Scan for the cell matching the given text and deliver its (X, Y) coordinate at center. 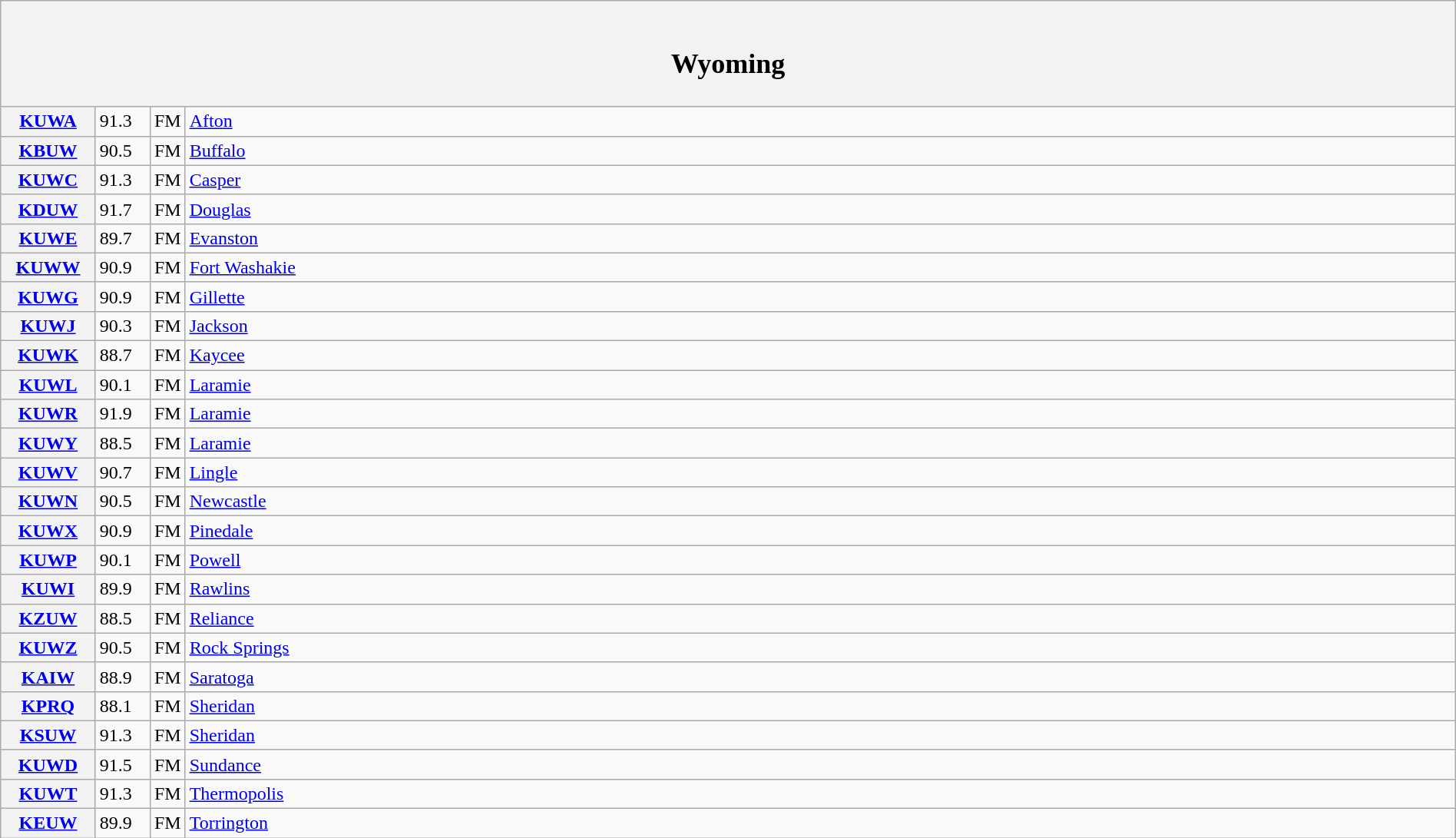
Buffalo (820, 151)
KUWI (48, 589)
KUWK (48, 356)
89.7 (123, 238)
KUWP (48, 560)
88.9 (123, 677)
Thermopolis (820, 793)
Wyoming (728, 54)
Sundance (820, 764)
KUWD (48, 764)
Evanston (820, 238)
88.1 (123, 706)
88.7 (123, 356)
KUWX (48, 531)
Newcastle (820, 502)
Casper (820, 180)
KUWJ (48, 326)
KAIW (48, 677)
KSUW (48, 735)
91.9 (123, 414)
KEUW (48, 823)
91.5 (123, 764)
KUWW (48, 267)
91.7 (123, 209)
KZUW (48, 618)
KUWL (48, 385)
KUWV (48, 472)
Gillette (820, 296)
KUWC (48, 180)
90.7 (123, 472)
KUWA (48, 121)
Rock Springs (820, 648)
Powell (820, 560)
Saratoga (820, 677)
Jackson (820, 326)
Fort Washakie (820, 267)
KUWY (48, 443)
Kaycee (820, 356)
Douglas (820, 209)
Pinedale (820, 531)
90.3 (123, 326)
KUWR (48, 414)
KUWT (48, 793)
Afton (820, 121)
Torrington (820, 823)
Rawlins (820, 589)
KUWE (48, 238)
KUWG (48, 296)
KPRQ (48, 706)
KBUW (48, 151)
Lingle (820, 472)
KUWN (48, 502)
Reliance (820, 618)
KUWZ (48, 648)
KDUW (48, 209)
